Locate the cell with the specified text and output its [X, Y] center coordinate. 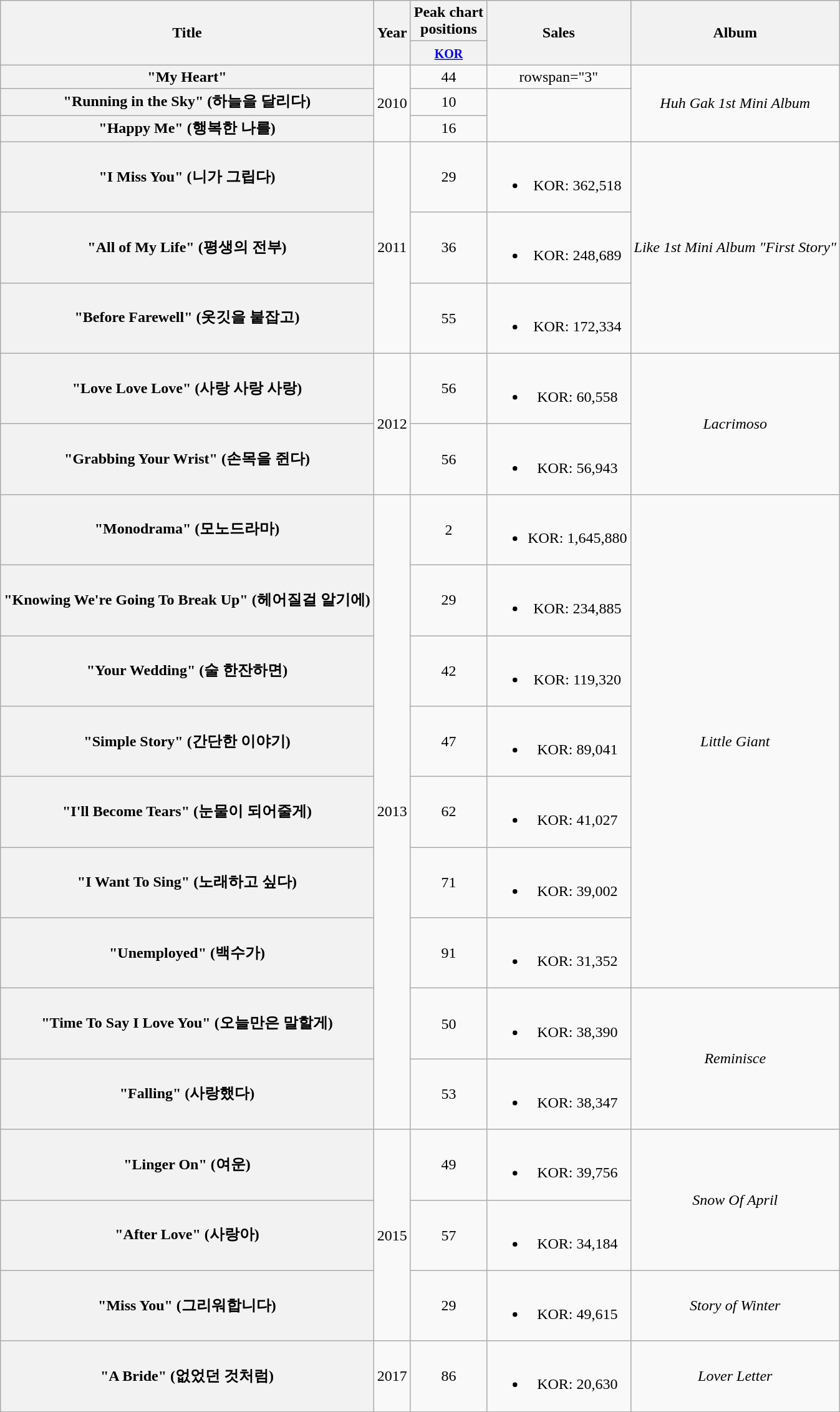
KOR: 20,630 [559, 1376]
55 [448, 318]
KOR: 34,184 [559, 1235]
71 [448, 882]
Like 1st Mini Album "First Story" [735, 247]
KOR: 1,645,880 [559, 529]
49 [448, 1164]
2012 [392, 424]
"Falling" (사랑했다) [187, 1094]
Title [187, 32]
Snow Of April [735, 1200]
Lacrimoso [735, 424]
KOR [448, 53]
rowspan="3" [559, 77]
Story of Winter [735, 1305]
Sales [559, 32]
Peak chart positions [448, 21]
"Miss You" (그리워합니다) [187, 1305]
KOR: 38,347 [559, 1094]
"I Miss You" (니가 그립다) [187, 177]
Lover Letter [735, 1376]
"Unemployed" (백수가) [187, 953]
10 [448, 102]
2010 [392, 104]
36 [448, 247]
KOR: 39,756 [559, 1164]
KOR: 56,943 [559, 459]
42 [448, 670]
KOR: 234,885 [559, 600]
91 [448, 953]
50 [448, 1023]
KOR: 38,390 [559, 1023]
"Running in the Sky" (하늘을 달리다) [187, 102]
Album [735, 32]
KOR: 248,689 [559, 247]
"Before Farewell" (옷깃을 붙잡고) [187, 318]
"I Want To Sing" (노래하고 싶다) [187, 882]
"Knowing We're Going To Break Up" (헤어질걸 알기에) [187, 600]
57 [448, 1235]
2013 [392, 812]
KOR: 49,615 [559, 1305]
2011 [392, 247]
KOR: 172,334 [559, 318]
"Time To Say I Love You" (오늘만은 말할게) [187, 1023]
"Happy Me" (행복한 나를) [187, 129]
2017 [392, 1376]
KOR: 31,352 [559, 953]
53 [448, 1094]
"Linger On" (여운) [187, 1164]
"Love Love Love" (사랑 사랑 사랑) [187, 388]
KOR: 89,041 [559, 741]
"All of My Life" (평생의 전부) [187, 247]
"I'll Become Tears" (눈물이 되어줄게) [187, 812]
86 [448, 1376]
"Your Wedding" (술 한잔하면) [187, 670]
KOR: 60,558 [559, 388]
Reminisce [735, 1059]
62 [448, 812]
"After Love" (사랑아) [187, 1235]
44 [448, 77]
"Monodrama" (모노드라마) [187, 529]
"Simple Story" (간단한 이야기) [187, 741]
KOR: 362,518 [559, 177]
Year [392, 32]
Little Giant [735, 741]
KOR: 39,002 [559, 882]
47 [448, 741]
2 [448, 529]
KOR: 41,027 [559, 812]
Huh Gak 1st Mini Album [735, 104]
KOR: 119,320 [559, 670]
16 [448, 129]
"My Heart" [187, 77]
2015 [392, 1235]
"Grabbing Your Wrist" (손목을 쥔다) [187, 459]
"A Bride" (없었던 것처럼) [187, 1376]
